From the cell containing the given text, extract its center point as [x, y] coordinate. 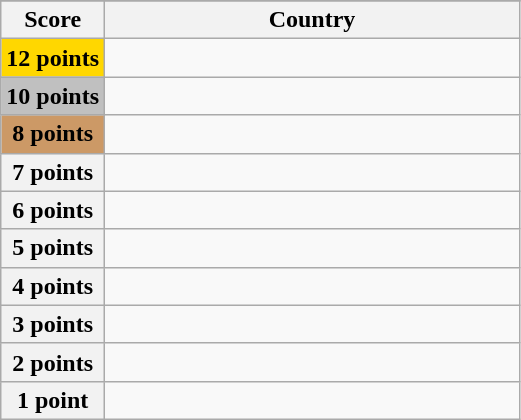
5 points [53, 248]
1 point [53, 400]
Country [312, 20]
10 points [53, 96]
8 points [53, 134]
2 points [53, 362]
3 points [53, 324]
7 points [53, 172]
12 points [53, 58]
4 points [53, 286]
Score [53, 20]
6 points [53, 210]
